Provide the [X, Y] coordinate of the cell's center where the given text is located.  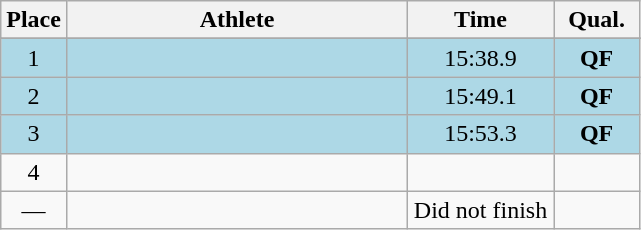
Time [481, 20]
Athlete [236, 20]
2 [34, 96]
Did not finish [481, 210]
15:38.9 [481, 58]
Qual. [597, 20]
3 [34, 134]
15:53.3 [481, 134]
15:49.1 [481, 96]
4 [34, 172]
Place [34, 20]
1 [34, 58]
— [34, 210]
